Search for the cell housing the specified text and yield its (x, y) center coordinate. 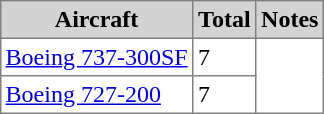
Total (224, 20)
Notes (290, 20)
Boeing 737-300SF (96, 57)
Boeing 727-200 (96, 95)
Aircraft (96, 20)
